Capture the cell that displays the provided text and extract its (x, y) central coordinate. 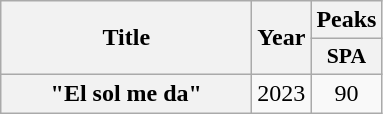
"El sol me da" (126, 93)
2023 (282, 93)
SPA (346, 57)
90 (346, 93)
Peaks (346, 20)
Year (282, 38)
Title (126, 38)
